Output the [x, y] coordinate of the center of the cell containing the given text.  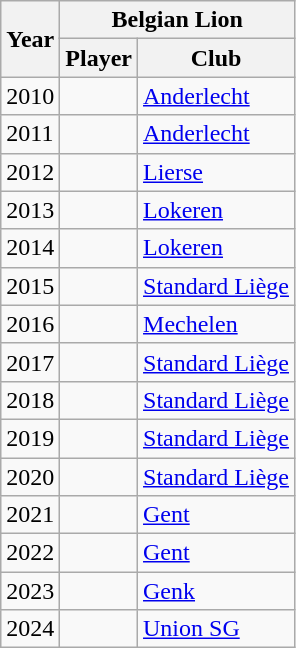
Belgian Lion [178, 20]
2015 [30, 286]
2014 [30, 248]
2018 [30, 400]
2016 [30, 324]
Union SG [216, 629]
2019 [30, 438]
2024 [30, 629]
2022 [30, 553]
Player [99, 58]
2011 [30, 134]
2012 [30, 172]
2020 [30, 477]
Genk [216, 591]
Lierse [216, 172]
2010 [30, 96]
2021 [30, 515]
Mechelen [216, 324]
2023 [30, 591]
2013 [30, 210]
Club [216, 58]
2017 [30, 362]
Year [30, 39]
